Return the [x, y] coordinate for the center point of the cell that contains the specified text.  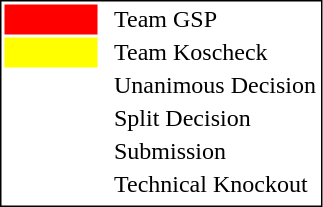
Team GSP [214, 19]
Submission [214, 151]
Team Koscheck [214, 53]
Split Decision [214, 119]
Technical Knockout [214, 185]
Unanimous Decision [214, 85]
